Determine the (x, y) coordinate at the center of the cell enclosing the given text.  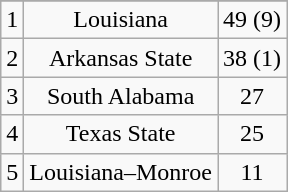
25 (252, 134)
South Alabama (121, 96)
Arkansas State (121, 58)
38 (1) (252, 58)
11 (252, 172)
Texas State (121, 134)
27 (252, 96)
Louisiana–Monroe (121, 172)
4 (12, 134)
1 (12, 20)
Louisiana (121, 20)
3 (12, 96)
2 (12, 58)
49 (9) (252, 20)
5 (12, 172)
